Extract the [x, y] coordinate from the center of the cell holding the provided text.  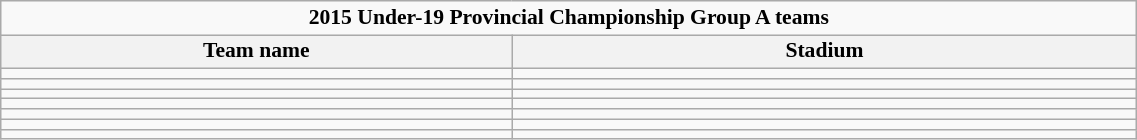
Stadium [824, 52]
2015 Under-19 Provincial Championship Group A teams [569, 18]
Team name [256, 52]
